Detect which cell encompasses the target text, then output its [x, y] center coordinate. 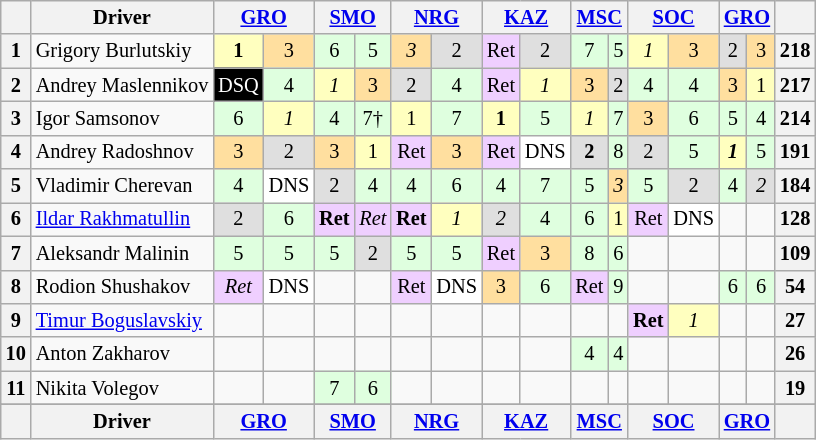
Anton Zakharov [122, 354]
184 [795, 186]
27 [795, 320]
DSQ [238, 85]
Grigory Burlutskiy [122, 51]
128 [795, 219]
54 [795, 287]
Igor Samsonov [122, 118]
Nikita Volegov [122, 388]
26 [795, 354]
109 [795, 253]
214 [795, 118]
218 [795, 51]
Andrey Radoshnov [122, 152]
10 [16, 354]
Ildar Rakhmatullin [122, 219]
217 [795, 85]
11 [16, 388]
7† [372, 118]
Timur Boguslavskiy [122, 320]
Aleksandr Malinin [122, 253]
19 [795, 388]
Vladimir Cherevan [122, 186]
Andrey Maslennikov [122, 85]
Rodion Shushakov [122, 287]
191 [795, 152]
